Detect which cell encompasses the target text, then output its [x, y] center coordinate. 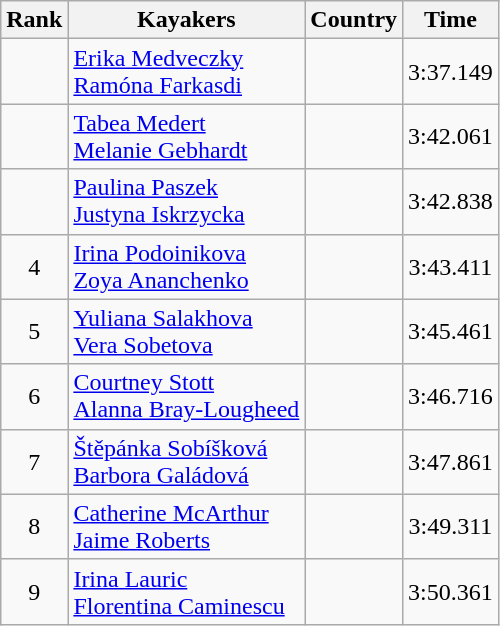
3:37.149 [451, 72]
3:46.716 [451, 396]
Erika MedveczkyRamóna Farkasdi [186, 72]
3:50.361 [451, 592]
7 [34, 462]
8 [34, 526]
Courtney StottAlanna Bray-Lougheed [186, 396]
9 [34, 592]
Irina PodoinikovaZoya Ananchenko [186, 266]
Paulina PaszekJustyna Iskrzycka [186, 202]
Irina LauricFlorentina Caminescu [186, 592]
Time [451, 20]
3:45.461 [451, 332]
Rank [34, 20]
Yuliana SalakhovaVera Sobetova [186, 332]
3:49.311 [451, 526]
5 [34, 332]
4 [34, 266]
Tabea MedertMelanie Gebhardt [186, 136]
6 [34, 396]
Kayakers [186, 20]
Catherine McArthurJaime Roberts [186, 526]
Štěpánka SobíškováBarbora Galádová [186, 462]
3:42.838 [451, 202]
3:42.061 [451, 136]
3:47.861 [451, 462]
3:43.411 [451, 266]
Country [354, 20]
